Identify which cell holds the provided text, then report its [x, y] central coordinate. 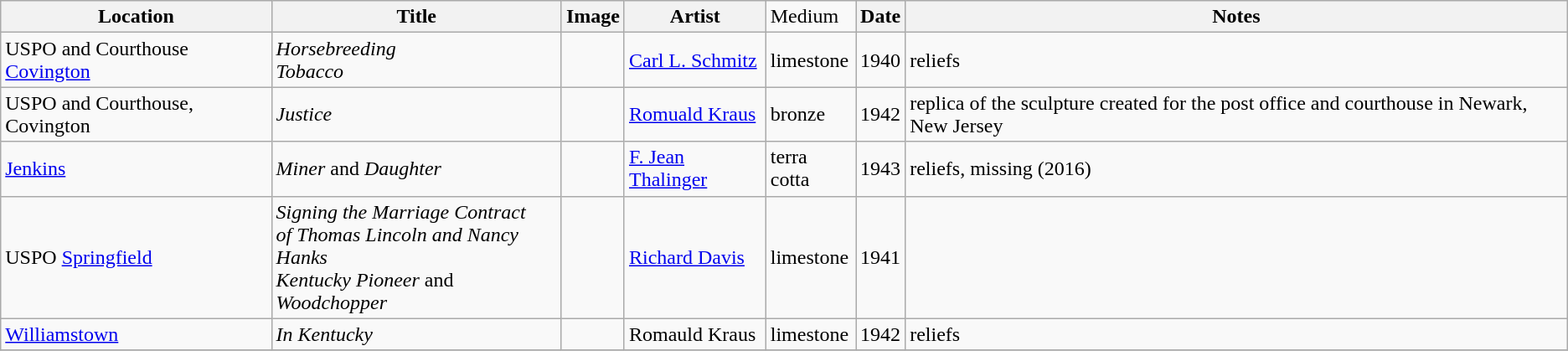
Location [136, 17]
1943 [881, 169]
terra cotta [811, 169]
Medium [811, 17]
Title [416, 17]
Miner and Daughter [416, 169]
Jenkins [136, 169]
USPO and CourthouseCovington [136, 60]
Justice [416, 114]
F. Jean Thalinger [695, 169]
Romauld Kraus [695, 334]
Date [881, 17]
Image [593, 17]
Romuald Kraus [695, 114]
Signing the Marriage Contractof Thomas Lincoln and Nancy HanksKentucky Pioneer and Woodchopper [416, 257]
HorsebreedingTobacco [416, 60]
bronze [811, 114]
USPO and Courthouse, Covington [136, 114]
1941 [881, 257]
replica of the sculpture created for the post office and courthouse in Newark, New Jersey [1236, 114]
reliefs, missing (2016) [1236, 169]
Artist [695, 17]
Carl L. Schmitz [695, 60]
In Kentucky [416, 334]
Williamstown [136, 334]
Notes [1236, 17]
USPO Springfield [136, 257]
Richard Davis [695, 257]
1940 [881, 60]
